Provide the (X, Y) coordinate of the cell's center where the given text is located.  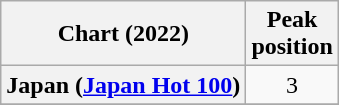
Chart (2022) (124, 34)
3 (292, 85)
Japan (Japan Hot 100) (124, 85)
Peakposition (292, 34)
